Provide the (x, y) coordinate of the cell's center where the given text is located.  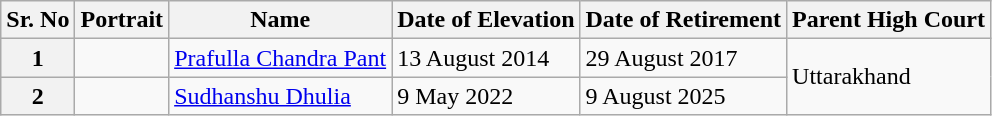
Name (280, 20)
Date of Elevation (486, 20)
Sr. No (38, 20)
1 (38, 58)
Sudhanshu Dhulia (280, 96)
29 August 2017 (684, 58)
9 August 2025 (684, 96)
2 (38, 96)
Date of Retirement (684, 20)
Portrait (122, 20)
Parent High Court (889, 20)
9 May 2022 (486, 96)
13 August 2014 (486, 58)
Prafulla Chandra Pant (280, 58)
Uttarakhand (889, 77)
